Provide the (X, Y) coordinate of the cell's center where the given text is located.  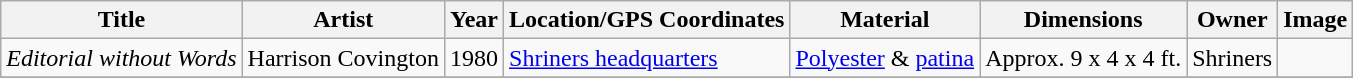
1980 (474, 58)
Year (474, 20)
Image (1316, 20)
Location/GPS Coordinates (647, 20)
Editorial without Words (122, 58)
Artist (343, 20)
Polyester & patina (885, 58)
Approx. 9 x 4 x 4 ft. (1084, 58)
Harrison Covington (343, 58)
Owner (1232, 20)
Dimensions (1084, 20)
Title (122, 20)
Shriners (1232, 58)
Material (885, 20)
Shriners headquarters (647, 58)
